Identify which cell holds the provided text, then report its (x, y) central coordinate. 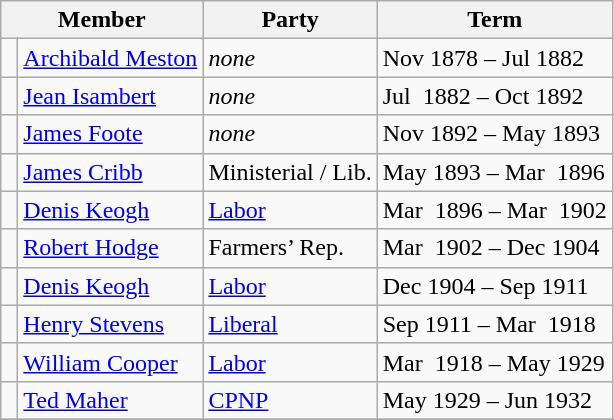
James Cribb (110, 172)
Jul 1882 – Oct 1892 (494, 96)
Party (290, 20)
Ted Maher (110, 400)
Jean Isambert (110, 96)
Robert Hodge (110, 248)
Liberal (290, 324)
Member (102, 20)
May 1929 – Jun 1932 (494, 400)
Mar 1896 – Mar 1902 (494, 210)
Farmers’ Rep. (290, 248)
Term (494, 20)
James Foote (110, 134)
Sep 1911 – Mar 1918 (494, 324)
Henry Stevens (110, 324)
Archibald Meston (110, 58)
May 1893 – Mar 1896 (494, 172)
Nov 1878 – Jul 1882 (494, 58)
Ministerial / Lib. (290, 172)
Nov 1892 – May 1893 (494, 134)
William Cooper (110, 362)
CPNP (290, 400)
Mar 1902 – Dec 1904 (494, 248)
Dec 1904 – Sep 1911 (494, 286)
Mar 1918 – May 1929 (494, 362)
